Return the [x, y] coordinate for the center point of the cell that contains the specified text.  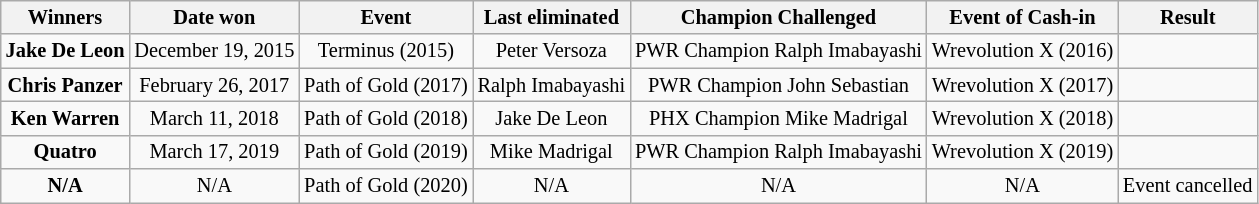
Event [386, 17]
Path of Gold (2018) [386, 118]
March 11, 2018 [214, 118]
Mike Madrigal [552, 152]
Event cancelled [1188, 186]
PHX Champion Mike Madrigal [778, 118]
PWR Champion John Sebastian [778, 85]
Wrevolution X (2016) [1022, 51]
December 19, 2015 [214, 51]
Last eliminated [552, 17]
Peter Versoza [552, 51]
Ken Warren [66, 118]
Result [1188, 17]
Champion Challenged [778, 17]
Wrevolution X (2017) [1022, 85]
Path of Gold (2020) [386, 186]
Terminus (2015) [386, 51]
Ralph Imabayashi [552, 85]
Path of Gold (2019) [386, 152]
March 17, 2019 [214, 152]
February 26, 2017 [214, 85]
Path of Gold (2017) [386, 85]
Wrevolution X (2019) [1022, 152]
Winners [66, 17]
Quatro [66, 152]
Chris Panzer [66, 85]
Event of Cash-in [1022, 17]
Wrevolution X (2018) [1022, 118]
Date won [214, 17]
